Extract the (x, y) coordinate from the center of the cell holding the provided text.  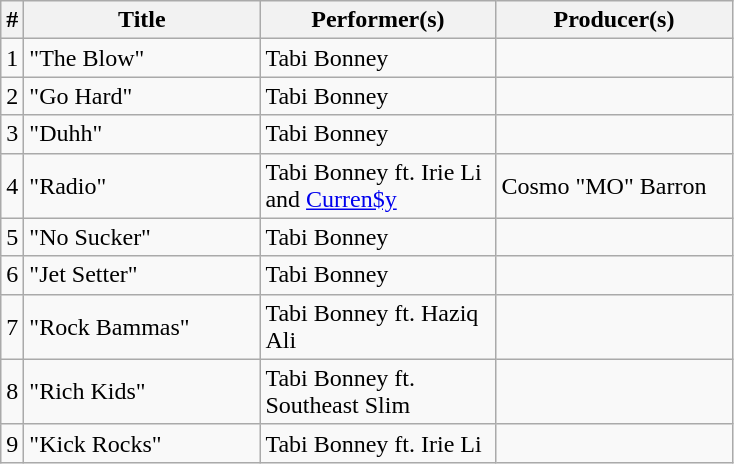
Tabi Bonney ft. Southeast Slim (378, 392)
"Rock Bammas" (142, 326)
4 (12, 186)
Producer(s) (614, 20)
1 (12, 58)
Tabi Bonney ft. Irie Li and Curren$y (378, 186)
"Rich Kids" (142, 392)
3 (12, 134)
2 (12, 96)
5 (12, 237)
"Duhh" (142, 134)
Performer(s) (378, 20)
Tabi Bonney ft. Irie Li (378, 443)
"Go Hard" (142, 96)
"The Blow" (142, 58)
Title (142, 20)
8 (12, 392)
"Kick Rocks" (142, 443)
"Radio" (142, 186)
"No Sucker" (142, 237)
6 (12, 275)
"Jet Setter" (142, 275)
Tabi Bonney ft. Haziq Ali (378, 326)
Cosmo "MO" Barron (614, 186)
9 (12, 443)
# (12, 20)
7 (12, 326)
